Identify which cell holds the provided text, then report its [X, Y] central coordinate. 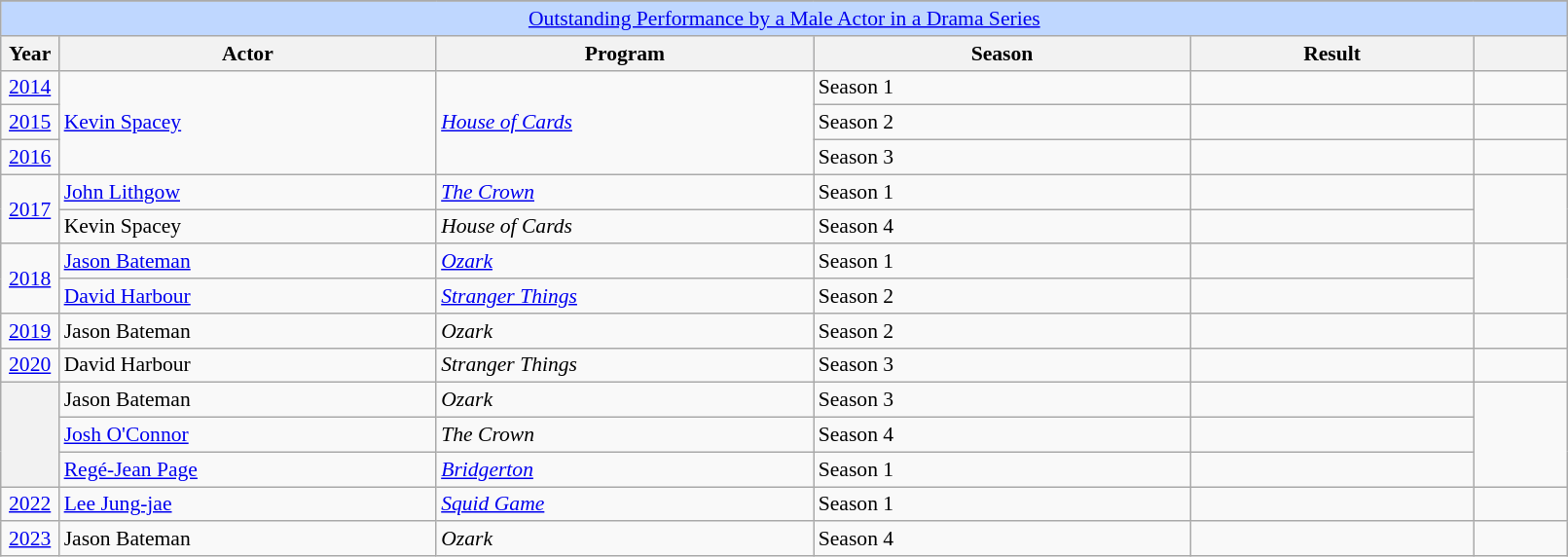
2020 [30, 365]
2015 [30, 123]
Year [30, 54]
2019 [30, 331]
Bridgerton [625, 469]
Josh O'Connor [248, 435]
2023 [30, 539]
Outstanding Performance by a Male Actor in a Drama Series [784, 19]
John Lithgow [248, 192]
Result [1331, 54]
2014 [30, 88]
2017 [30, 208]
Regé-Jean Page [248, 469]
Season [1003, 54]
2022 [30, 504]
2016 [30, 158]
2018 [30, 278]
Lee Jung-jae [248, 504]
Squid Game [625, 504]
Actor [248, 54]
Program [625, 54]
